Detect which cell encompasses the target text, then output its [X, Y] center coordinate. 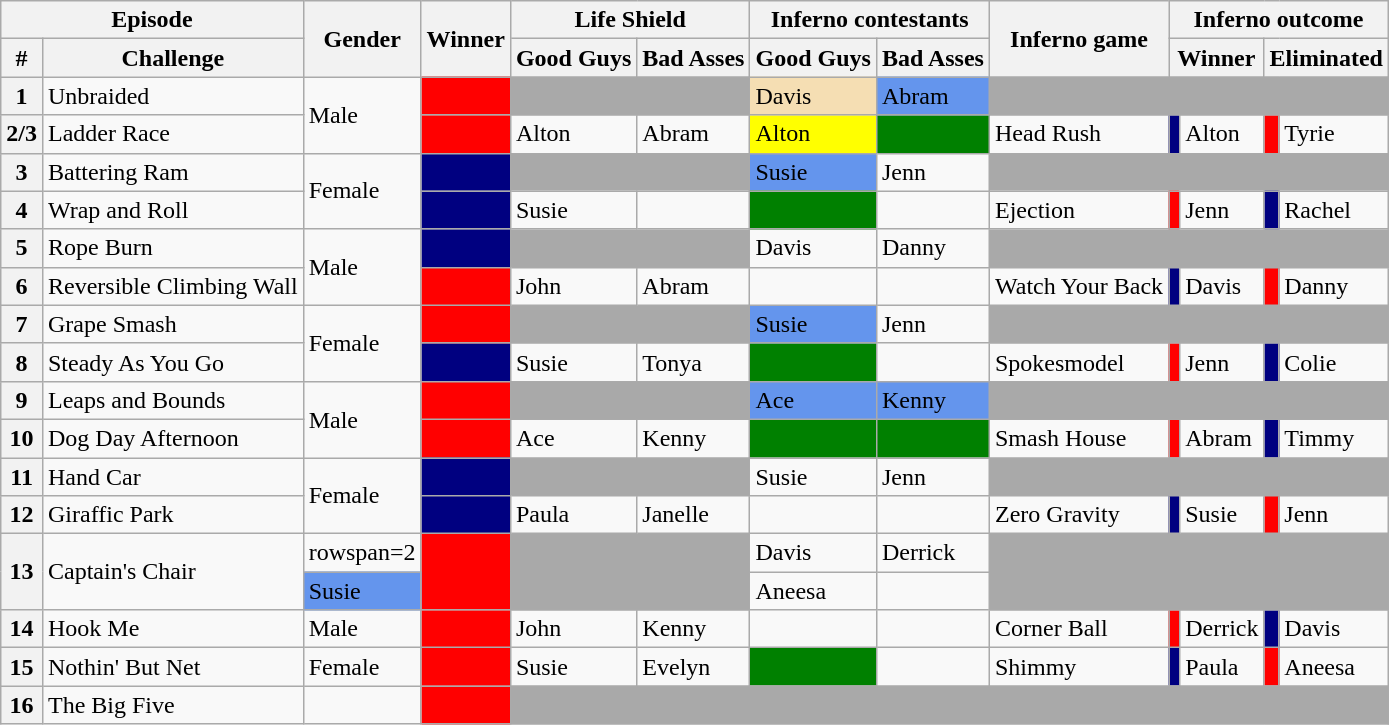
Dog Day Afternoon [172, 438]
Captain's Chair [172, 572]
Hook Me [172, 629]
Inferno contestants [870, 20]
16 [22, 705]
Evelyn [694, 667]
Episode [152, 20]
Timmy [1334, 438]
Life Shield [630, 20]
14 [22, 629]
Grape Smash [172, 324]
15 [22, 667]
Eliminated [1326, 58]
Smash House [1078, 438]
Janelle [694, 515]
1 [22, 96]
Ejection [1078, 210]
Rachel [1334, 210]
Nothin' But Net [172, 667]
Corner Ball [1078, 629]
12 [22, 515]
Zero Gravity [1078, 515]
Head Rush [1078, 134]
13 [22, 572]
Ladder Race [172, 134]
Giraffic Park [172, 515]
6 [22, 286]
Tyrie [1334, 134]
Colie [1334, 362]
Spokesmodel [1078, 362]
Hand Car [172, 477]
11 [22, 477]
8 [22, 362]
Challenge [172, 58]
Inferno outcome [1279, 20]
Battering Ram [172, 172]
Leaps and Bounds [172, 400]
rowspan=2 [362, 553]
9 [22, 400]
3 [22, 172]
Tonya [694, 362]
Reversible Climbing Wall [172, 286]
10 [22, 438]
Gender [362, 39]
2/3 [22, 134]
Steady As You Go [172, 362]
5 [22, 248]
Shimmy [1078, 667]
Watch Your Back [1078, 286]
The Big Five [172, 705]
Rope Burn [172, 248]
Unbraided [172, 96]
7 [22, 324]
# [22, 58]
Wrap and Roll [172, 210]
4 [22, 210]
Inferno game [1078, 39]
